Provide the [X, Y] coordinate of the cell's center where the given text is located.  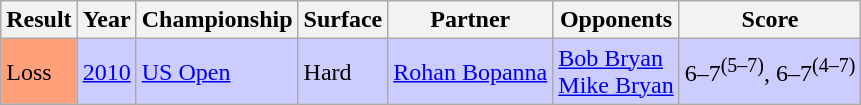
Bob Bryan Mike Bryan [616, 72]
6–7(5–7), 6–7(4–7) [770, 72]
Rohan Bopanna [470, 72]
Championship [217, 20]
Year [106, 20]
Hard [343, 72]
2010 [106, 72]
Opponents [616, 20]
Surface [343, 20]
Loss [39, 72]
Partner [470, 20]
Result [39, 20]
Score [770, 20]
US Open [217, 72]
